Search for the cell housing the specified text and yield its [x, y] center coordinate. 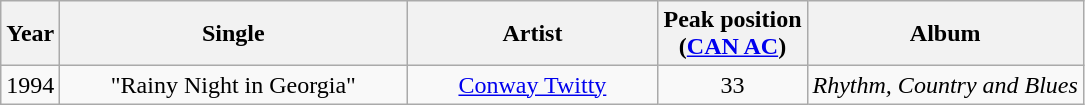
Rhythm, Country and Blues [945, 85]
Peak position (CAN AC) [732, 34]
Year [30, 34]
33 [732, 85]
Album [945, 34]
"Rainy Night in Georgia" [234, 85]
Single [234, 34]
1994 [30, 85]
Conway Twitty [532, 85]
Artist [532, 34]
